Search for the cell housing the specified text and yield its (X, Y) center coordinate. 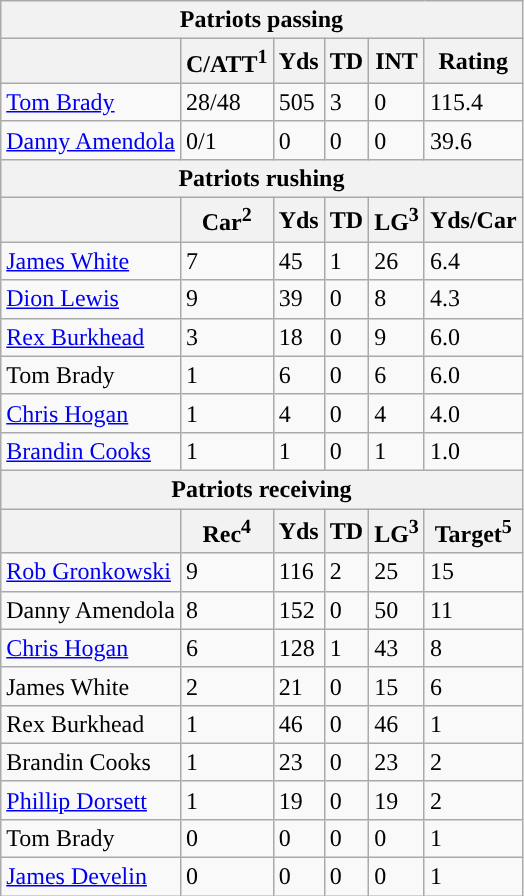
115.4 (473, 102)
25 (397, 572)
39.6 (473, 140)
Patriots receiving (262, 489)
43 (397, 648)
4.3 (473, 299)
Car2 (226, 220)
128 (298, 648)
Rob Gronkowski (91, 572)
6.4 (473, 261)
Patriots rushing (262, 178)
1.0 (473, 451)
Yds/Car (473, 220)
505 (298, 102)
Phillip Dorsett (91, 800)
Rec4 (226, 532)
Dion Lewis (91, 299)
C/ATT1 (226, 62)
Target5 (473, 532)
11 (473, 610)
39 (298, 299)
28/48 (226, 102)
4.0 (473, 413)
50 (397, 610)
21 (298, 686)
26 (397, 261)
45 (298, 261)
116 (298, 572)
152 (298, 610)
James Develin (91, 877)
Patriots passing (262, 20)
7 (226, 261)
18 (298, 337)
INT (397, 62)
Rating (473, 62)
0/1 (226, 140)
